Scan for the cell matching the given text and deliver its (x, y) coordinate at center. 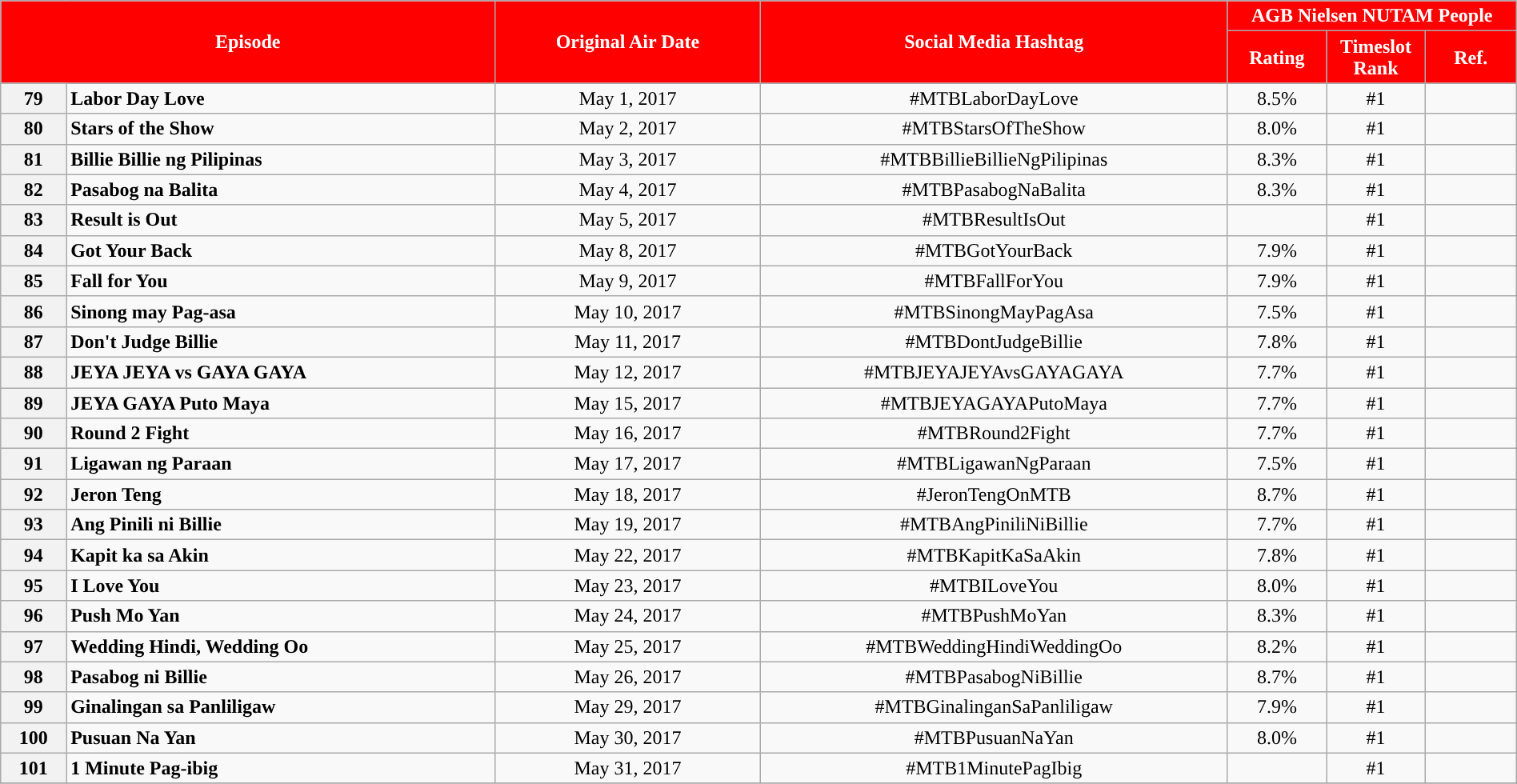
79 (34, 98)
Don't Judge Billie (281, 342)
TimeslotRank (1376, 58)
1 Minute Pag-ibig (281, 768)
82 (34, 190)
May 29, 2017 (628, 707)
#MTBPasabogNaBalita (994, 190)
Ginalingan sa Panliligaw (281, 707)
89 (34, 402)
#MTBJEYAJEYAvsGAYAGAYA (994, 372)
Pasabog ni Billie (281, 677)
90 (34, 434)
May 16, 2017 (628, 434)
May 26, 2017 (628, 677)
May 15, 2017 (628, 402)
Billie Billie ng Pilipinas (281, 159)
Ref. (1471, 58)
Stars of the Show (281, 129)
May 22, 2017 (628, 555)
May 8, 2017 (628, 250)
May 31, 2017 (628, 768)
Episode (248, 42)
93 (34, 525)
#MTBStarsOfTheShow (994, 129)
#MTBAngPiniliNiBillie (994, 525)
92 (34, 494)
94 (34, 555)
86 (34, 311)
May 11, 2017 (628, 342)
May 17, 2017 (628, 464)
#MTBLigawanNgParaan (994, 464)
84 (34, 250)
85 (34, 281)
#MTBWeddingHindiWeddingOo (994, 646)
100 (34, 738)
Pasabog na Balita (281, 190)
May 9, 2017 (628, 281)
Rating (1277, 58)
Fall for You (281, 281)
98 (34, 677)
May 3, 2017 (628, 159)
#MTBResultIsOut (994, 220)
AGB Nielsen NUTAM People (1371, 16)
83 (34, 220)
I Love You (281, 586)
101 (34, 768)
May 12, 2017 (628, 372)
8.2% (1277, 646)
May 23, 2017 (628, 586)
87 (34, 342)
#MTBPusuanNaYan (994, 738)
#MTBILoveYou (994, 586)
#MTBGotYourBack (994, 250)
Kapit ka sa Akin (281, 555)
May 10, 2017 (628, 311)
May 2, 2017 (628, 129)
JEYA JEYA vs GAYA GAYA (281, 372)
#MTBSinongMayPagAsa (994, 311)
#MTBLaborDayLove (994, 98)
Round 2 Fight (281, 434)
Sinong may Pag-asa (281, 311)
Got Your Back (281, 250)
Push Mo Yan (281, 616)
91 (34, 464)
#MTBPushMoYan (994, 616)
Wedding Hindi, Wedding Oo (281, 646)
Labor Day Love (281, 98)
May 5, 2017 (628, 220)
May 19, 2017 (628, 525)
#MTBKapitKaSaAkin (994, 555)
99 (34, 707)
Social Media Hashtag (994, 42)
#MTBGinalinganSaPanliligaw (994, 707)
#MTBPasabogNiBillie (994, 677)
#MTBFallForYou (994, 281)
81 (34, 159)
#MTB1MinutePagIbig (994, 768)
8.5% (1277, 98)
#MTBJEYAGAYAPutoMaya (994, 402)
80 (34, 129)
Original Air Date (628, 42)
May 30, 2017 (628, 738)
May 24, 2017 (628, 616)
Ang Pinili ni Billie (281, 525)
JEYA GAYA Puto Maya (281, 402)
May 25, 2017 (628, 646)
May 4, 2017 (628, 190)
97 (34, 646)
88 (34, 372)
#JeronTengOnMTB (994, 494)
Result is Out (281, 220)
#MTBBillieBillieNgPilipinas (994, 159)
#MTBRound2Fight (994, 434)
#MTBDontJudgeBillie (994, 342)
May 18, 2017 (628, 494)
95 (34, 586)
Pusuan Na Yan (281, 738)
Jeron Teng (281, 494)
May 1, 2017 (628, 98)
Ligawan ng Paraan (281, 464)
96 (34, 616)
